For the text-containing cell, return its midpoint in (X, Y) coordinate format. 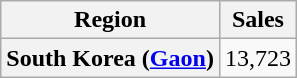
13,723 (258, 58)
Sales (258, 20)
South Korea (Gaon) (110, 58)
Region (110, 20)
